Find where the given text appears and provide that cell's center as (x, y) coordinate. 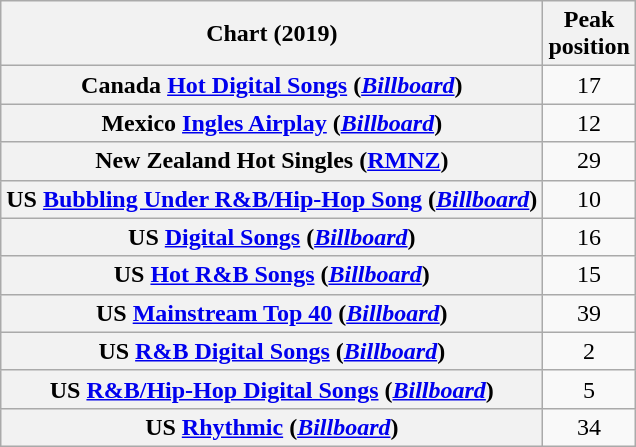
Peakposition (589, 34)
34 (589, 427)
US Bubbling Under R&B/Hip-Hop Song (Billboard) (272, 199)
US Mainstream Top 40 (Billboard) (272, 313)
US Hot R&B Songs (Billboard) (272, 275)
39 (589, 313)
US R&B/Hip-Hop Digital Songs (Billboard) (272, 389)
Mexico Ingles Airplay (Billboard) (272, 123)
US Rhythmic (Billboard) (272, 427)
10 (589, 199)
29 (589, 161)
US Digital Songs (Billboard) (272, 237)
New Zealand Hot Singles (RMNZ) (272, 161)
Chart (2019) (272, 34)
5 (589, 389)
17 (589, 85)
16 (589, 237)
12 (589, 123)
Canada Hot Digital Songs (Billboard) (272, 85)
2 (589, 351)
US R&B Digital Songs (Billboard) (272, 351)
15 (589, 275)
